Pinpoint the cell where the given text exists, returning its [x, y] midpoint coordinate. 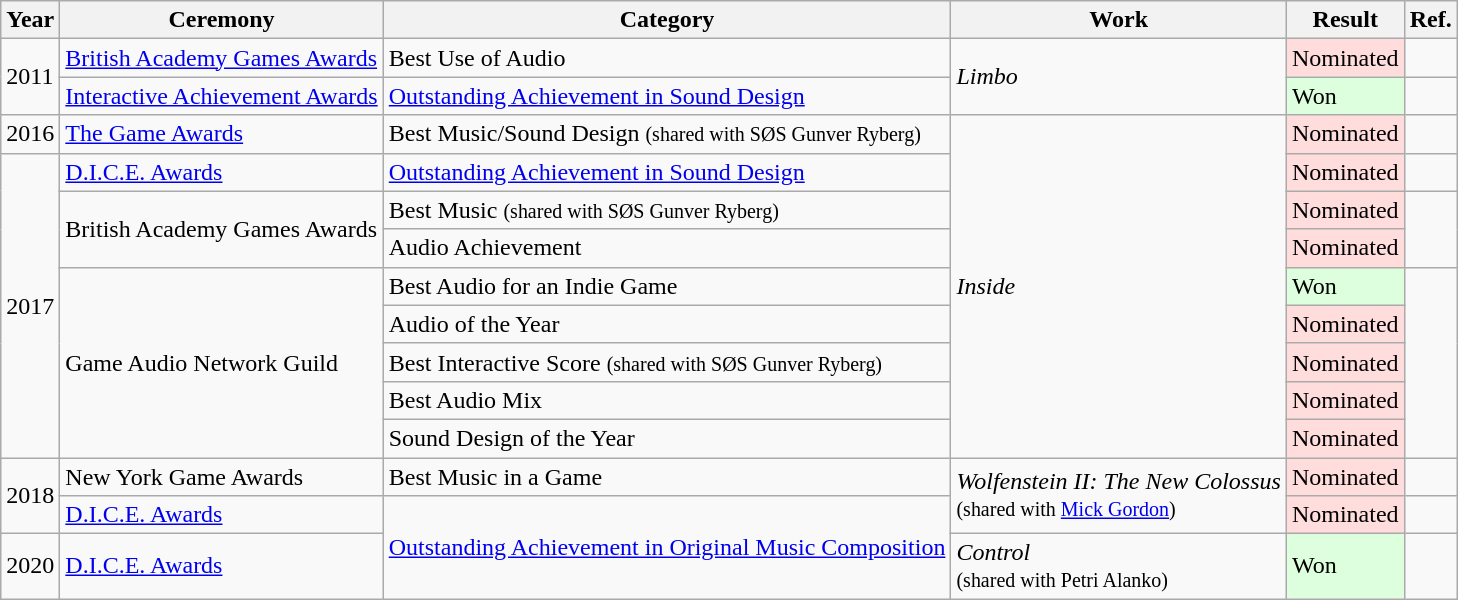
Audio of the Year [667, 324]
Best Music in a Game [667, 477]
The Game Awards [222, 134]
Result [1345, 20]
2018 [30, 496]
Year [30, 20]
Ceremony [222, 20]
New York Game Awards [222, 477]
2011 [30, 77]
Best Interactive Score (shared with SØS Gunver Ryberg) [667, 362]
Game Audio Network Guild [222, 362]
Inside [1119, 286]
Outstanding Achievement in Original Music Composition [667, 548]
Category [667, 20]
2017 [30, 305]
Work [1119, 20]
Best Audio for an Indie Game [667, 286]
2020 [30, 566]
2016 [30, 134]
Control (shared with Petri Alanko) [1119, 566]
Audio Achievement [667, 248]
Limbo [1119, 77]
Wolfenstein II: The New Colossus(shared with Mick Gordon) [1119, 496]
Interactive Achievement Awards [222, 96]
Best Music/Sound Design (shared with SØS Gunver Ryberg) [667, 134]
Ref. [1430, 20]
Best Music (shared with SØS Gunver Ryberg) [667, 210]
Sound Design of the Year [667, 438]
Best Use of Audio [667, 58]
Best Audio Mix [667, 400]
